Find where the given text appears and provide that cell's center as (X, Y) coordinate. 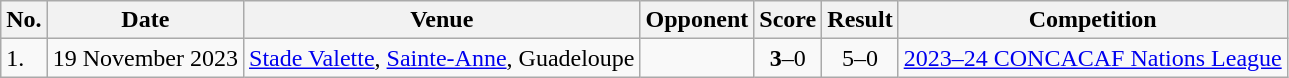
No. (24, 20)
Date (145, 20)
5–0 (860, 58)
19 November 2023 (145, 58)
Venue (442, 20)
1. (24, 58)
Result (860, 20)
Opponent (697, 20)
2023–24 CONCACAF Nations League (1092, 58)
Competition (1092, 20)
3–0 (788, 58)
Score (788, 20)
Stade Valette, Sainte-Anne, Guadeloupe (442, 58)
